Return the (X, Y) coordinate for the center point of the cell that contains the specified text.  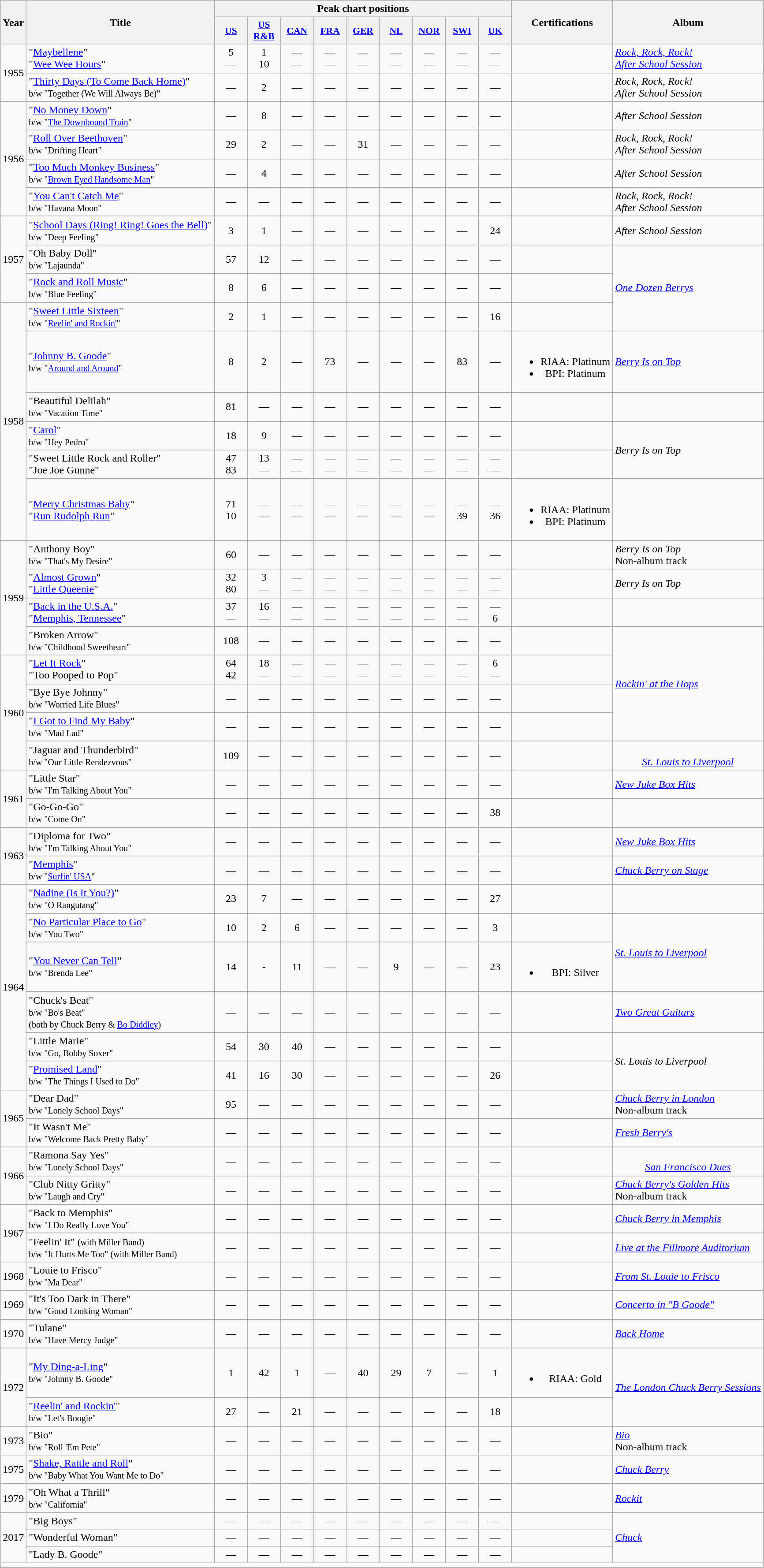
"Merry Christmas Baby""Run Rudolph Run" (121, 510)
—39 (462, 510)
"Nadine (Is It You?)"b/w "O Rangutang" (121, 899)
"Oh What a Thrill"b/w "California" (121, 1498)
"Maybellene" "Wee Wee Hours" (121, 58)
"Shake, Rattle and Roll"b/w "Baby What You Want Me to Do" (121, 1470)
1966 (13, 1176)
4783 (231, 465)
31 (363, 145)
81 (231, 407)
1960 (13, 712)
—36 (496, 510)
"Reelin' and Rockin'"b/w "Let's Boogie" (121, 1412)
NL (396, 31)
One Dozen Berrys (688, 287)
3— (264, 584)
60 (231, 555)
"Bye Bye Johnny"b/w "Worried Life Blues" (121, 698)
"Bio"b/w "Roll 'Em Pete" (121, 1441)
"Promised Land"b/w "The Things I Used to Do" (121, 1076)
"School Days (Ring! Ring! Goes the Bell)"b/w "Deep Feeling" (121, 230)
Year (13, 22)
"Wonderful Woman" (121, 1538)
Title (121, 22)
SWI (462, 31)
"Broken Arrow"b/w "Childhood Sweetheart" (121, 641)
"Carol"b/w "Hey Pedro" (121, 436)
Rockit (688, 1498)
5— (231, 58)
Rockin' at the Hops (688, 684)
3280 (231, 584)
1965 (13, 1118)
1958 (13, 421)
1968 (13, 1276)
42 (264, 1373)
"Let It Rock""Too Pooped to Pop" (121, 669)
Two Great Guitars (688, 1012)
"Beautiful Delilah"b/w "Vacation Time" (121, 407)
"Lady B. Goode" (121, 1554)
FRA (330, 31)
Peak chart positions (363, 9)
"It's Too Dark in There"b/w "Good Looking Woman" (121, 1305)
"Chuck's Beat"b/w "Bo's Beat"(both by Chuck Berry & Bo Diddley) (121, 1012)
37— (231, 612)
4 (264, 173)
"Thirty Days (To Come Back Home)"b/w "Together (We Will Always Be)" (121, 87)
Chuck Berry (688, 1470)
"Big Boys" (121, 1521)
83 (462, 362)
1956 (13, 159)
"Oh Baby Doll"b/w "Lajaunda" (121, 259)
"Ramona Say Yes"b/w "Lonely School Days" (121, 1161)
2017 (13, 1538)
6— (496, 669)
1973 (13, 1441)
1964 (13, 987)
21 (297, 1412)
"Roll Over Beethoven"b/w "Drifting Heart" (121, 145)
24 (496, 230)
Album (688, 22)
Chuck Berry on Stage (688, 870)
San Francisco Dues (688, 1161)
RIAA: Gold (563, 1373)
14 (231, 967)
"Little Marie"b/w "Go, Bobby Soxer" (121, 1047)
10 (231, 927)
"Go-Go-Go"b/w "Come On" (121, 813)
BioNon-album track (688, 1441)
Concerto in "B Goode" (688, 1305)
7110 (231, 510)
110 (264, 58)
1969 (13, 1305)
11 (297, 967)
Fresh Berry's (688, 1133)
1967 (13, 1233)
"Jaguar and Thunderbird"b/w "Our Little Rendezvous" (121, 756)
RIAA: PlatinumBPI: Platinum (563, 362)
"It Wasn't Me"b/w "Welcome Back Pretty Baby" (121, 1133)
Chuck Berry's Golden HitsNon-album track (688, 1190)
UK (496, 31)
1979 (13, 1498)
BPI: Silver (563, 967)
Chuck Berry in Memphis (688, 1218)
73 (330, 362)
1970 (13, 1333)
1961 (13, 798)
95 (231, 1104)
"Memphis"b/w "Surfin' USA" (121, 870)
18— (264, 669)
"Club Nitty Gritty"b/w "Laugh and Cry" (121, 1190)
57 (231, 259)
US R&B (264, 31)
"Anthony Boy"b/w "That's My Desire" (121, 555)
16— (264, 612)
Back Home (688, 1333)
- (264, 967)
Chuck (688, 1538)
Live at the Fillmore Auditorium (688, 1248)
US (231, 31)
1972 (13, 1387)
1975 (13, 1470)
"Too Much Monkey Business"b/w "Brown Eyed Handsome Man" (121, 173)
1955 (13, 73)
"Dear Dad"b/w "Lonely School Days" (121, 1104)
38 (496, 813)
13— (264, 465)
"Rock and Roll Music"b/w "Blue Feeling" (121, 287)
Certifications (563, 22)
"Tulane"b/w "Have Mercy Judge" (121, 1333)
"Back in the U.S.A.""Memphis, Tennessee" (121, 612)
108 (231, 641)
12 (264, 259)
54 (231, 1047)
—6 (496, 612)
"Almost Grown""Little Queenie" (121, 584)
"Little Star"b/w "I'm Talking About You" (121, 784)
"No Particular Place to Go"b/w "You Two" (121, 927)
GER (363, 31)
1959 (13, 598)
"Sweet Little Rock and Roller""Joe Joe Gunne" (121, 465)
26 (496, 1076)
"I Got to Find My Baby"b/w "Mad Lad" (121, 726)
"Johnny B. Goode"b/w "Around and Around" (121, 362)
"You Can't Catch Me"b/w "Havana Moon" (121, 202)
"Feelin' It" (with Miller Band)b/w "It Hurts Me Too" (with Miller Band) (121, 1248)
1957 (13, 259)
Chuck Berry in LondonNon-album track (688, 1104)
1963 (13, 856)
6442 (231, 669)
"Louie to Frisco"b/w "Ma Dear" (121, 1276)
From St. Louie to Frisco (688, 1276)
"No Money Down"b/w "The Downbound Train" (121, 115)
"My Ding-a-Ling"b/w "Johnny B. Goode" (121, 1373)
"You Never Can Tell"b/w "Brenda Lee" (121, 967)
RIAA: Platinum BPI: Platinum (563, 510)
NOR (429, 31)
"Sweet Little Sixteen"b/w "Reelin' and Rockin'" (121, 317)
CAN (297, 31)
109 (231, 756)
41 (231, 1076)
"Diploma for Two"b/w "I'm Talking About You" (121, 841)
The London Chuck Berry Sessions (688, 1387)
Berry Is on TopNon-album track (688, 555)
"Back to Memphis"b/w "I Do Really Love You" (121, 1218)
